Return the [x, y] coordinate for the center point of the cell that contains the specified text.  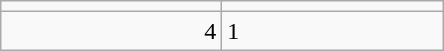
1 [332, 31]
4 [112, 31]
